Output the [x, y] coordinate of the center of the cell containing the given text.  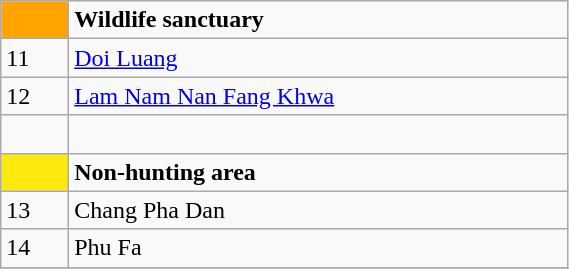
13 [35, 210]
Chang Pha Dan [318, 210]
Lam Nam Nan Fang Khwa [318, 96]
12 [35, 96]
14 [35, 248]
Phu Fa [318, 248]
Doi Luang [318, 58]
Non-hunting area [318, 172]
Wildlife sanctuary [318, 20]
11 [35, 58]
